Provide the (x, y) coordinate of the cell's center where the given text is located.  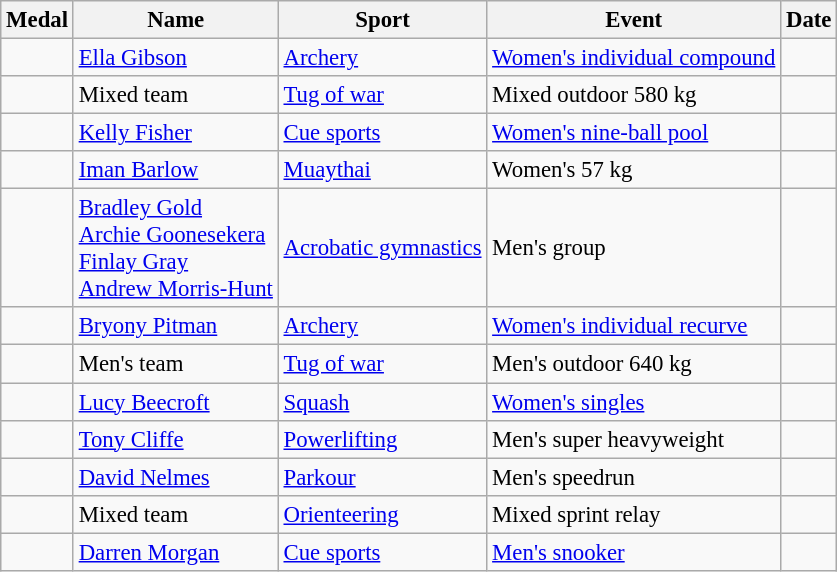
Men's group (634, 248)
Orienteering (382, 514)
David Nelmes (176, 477)
Medal (38, 20)
Lucy Beecroft (176, 402)
Iman Barlow (176, 170)
Mixed sprint relay (634, 514)
Event (634, 20)
Mixed outdoor 580 kg (634, 95)
Bradley GoldArchie GoonesekeraFinlay GrayAndrew Morris-Hunt (176, 248)
Men's super heavyweight (634, 439)
Men's speedrun (634, 477)
Kelly Fisher (176, 133)
Women's individual compound (634, 58)
Date (809, 20)
Muaythai (382, 170)
Men's team (176, 364)
Women's individual recurve (634, 327)
Men's snooker (634, 552)
Women's 57 kg (634, 170)
Powerlifting (382, 439)
Tony Cliffe (176, 439)
Acrobatic gymnastics (382, 248)
Men's outdoor 640 kg (634, 364)
Bryony Pitman (176, 327)
Ella Gibson (176, 58)
Name (176, 20)
Squash (382, 402)
Darren Morgan (176, 552)
Women's nine-ball pool (634, 133)
Sport (382, 20)
Women's singles (634, 402)
Parkour (382, 477)
